Detect which cell encompasses the target text, then output its [X, Y] center coordinate. 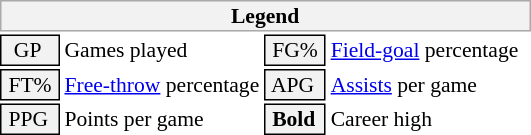
GP [30, 50]
Assists per game [430, 85]
FG% [295, 50]
Games played [162, 50]
FT% [30, 85]
Legend [265, 16]
Free-throw percentage [162, 85]
Field-goal percentage [430, 50]
APG [295, 85]
